Provide the (X, Y) coordinate of the cell's center where the given text is located.  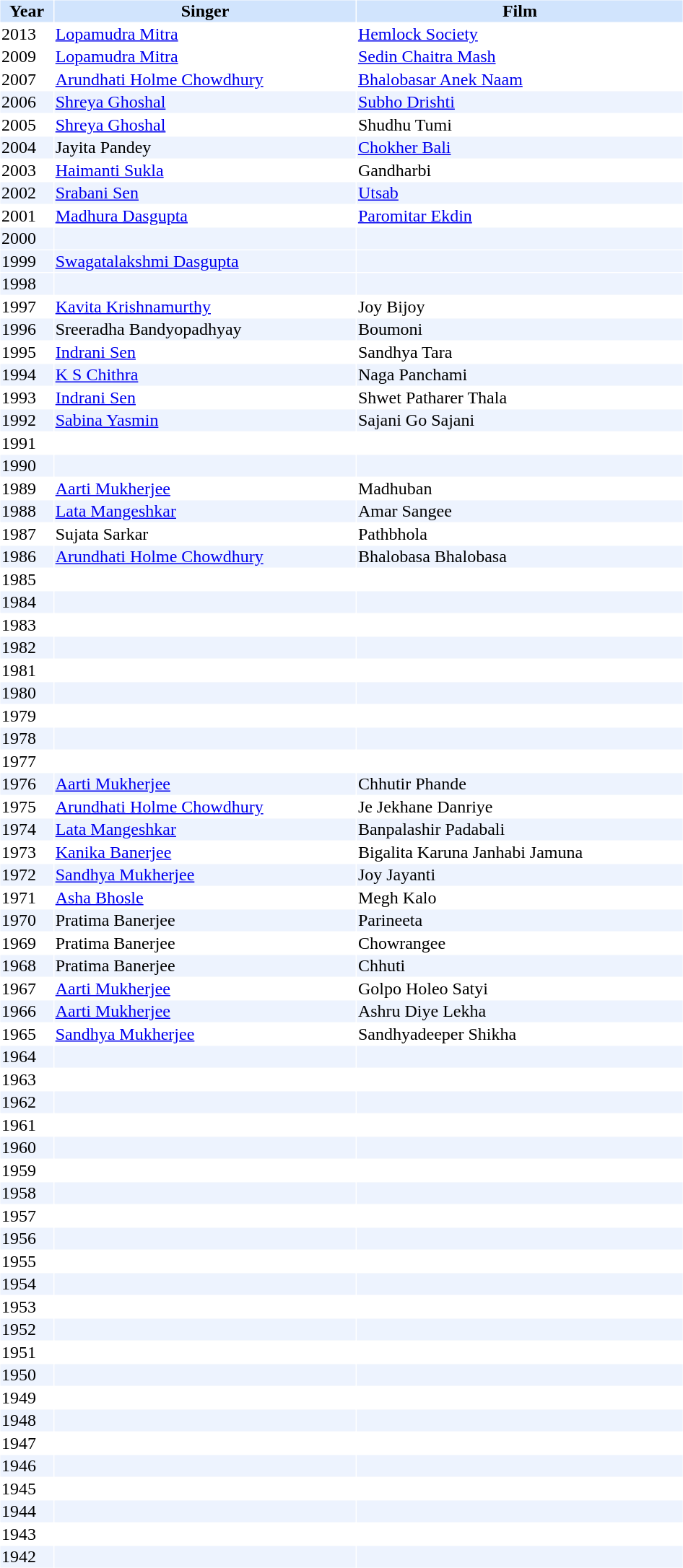
1995 (26, 352)
1981 (26, 670)
1951 (26, 1352)
1954 (26, 1284)
Chhuti (520, 966)
1944 (26, 1512)
1978 (26, 738)
Hemlock Society (520, 34)
Swagatalakshmi Dasgupta (205, 261)
2004 (26, 148)
1993 (26, 398)
1966 (26, 1011)
1994 (26, 375)
Sabina Yasmin (205, 421)
1947 (26, 1443)
1992 (26, 421)
1945 (26, 1489)
1970 (26, 920)
Bigalita Karuna Janhabi Jamuna (520, 852)
1959 (26, 1170)
Boumoni (520, 330)
1980 (26, 693)
Asha Bhosle (205, 898)
Chokher Bali (520, 148)
Naga Panchami (520, 375)
Srabani Sen (205, 193)
2013 (26, 34)
1960 (26, 1148)
1957 (26, 1216)
Madhura Dasgupta (205, 216)
1985 (26, 579)
2003 (26, 170)
1973 (26, 852)
1989 (26, 489)
Chhutir Phande (520, 784)
Shudhu Tumi (520, 125)
1990 (26, 465)
1969 (26, 943)
2005 (26, 125)
Bhalobasa Bhalobasa (520, 556)
1943 (26, 1534)
1967 (26, 989)
2000 (26, 239)
1998 (26, 284)
Sandhya Tara (520, 352)
1963 (26, 1079)
1956 (26, 1239)
1953 (26, 1307)
1984 (26, 603)
1987 (26, 534)
Chowrangee (520, 943)
1948 (26, 1421)
1988 (26, 512)
1983 (26, 625)
1961 (26, 1125)
Jayita Pandey (205, 148)
Sajani Go Sajani (520, 421)
1955 (26, 1261)
1977 (26, 761)
Sreeradha Bandyopadhyay (205, 330)
1996 (26, 330)
Golpo Holeo Satyi (520, 989)
1971 (26, 898)
Bhalobasar Anek Naam (520, 79)
1968 (26, 966)
Je Jekhane Danriye (520, 807)
Gandharbi (520, 170)
1965 (26, 1034)
Amar Sangee (520, 512)
2001 (26, 216)
2009 (26, 57)
Joy Jayanti (520, 875)
1982 (26, 647)
2006 (26, 102)
1991 (26, 443)
Sandhyadeeper Shikha (520, 1034)
Megh Kalo (520, 898)
Singer (205, 11)
Joy Bijoy (520, 307)
1975 (26, 807)
1976 (26, 784)
Banpalashir Padabali (520, 829)
1974 (26, 829)
2007 (26, 79)
Parineeta (520, 920)
1949 (26, 1398)
Haimanti Sukla (205, 170)
2002 (26, 193)
Kavita Krishnamurthy (205, 307)
1962 (26, 1102)
1986 (26, 556)
Madhuban (520, 489)
Sujata Sarkar (205, 534)
Shwet Patharer Thala (520, 398)
Year (26, 11)
Pathbhola (520, 534)
Paromitar Ekdin (520, 216)
K S Chithra (205, 375)
1979 (26, 716)
1999 (26, 261)
Sedin Chaitra Mash (520, 57)
1958 (26, 1193)
1997 (26, 307)
1942 (26, 1556)
Kanika Banerjee (205, 852)
Ashru Diye Lekha (520, 1011)
Subho Drishti (520, 102)
Film (520, 11)
1946 (26, 1466)
1952 (26, 1330)
Utsab (520, 193)
1950 (26, 1375)
1972 (26, 875)
1964 (26, 1057)
